Capture the cell that displays the provided text and extract its [X, Y] central coordinate. 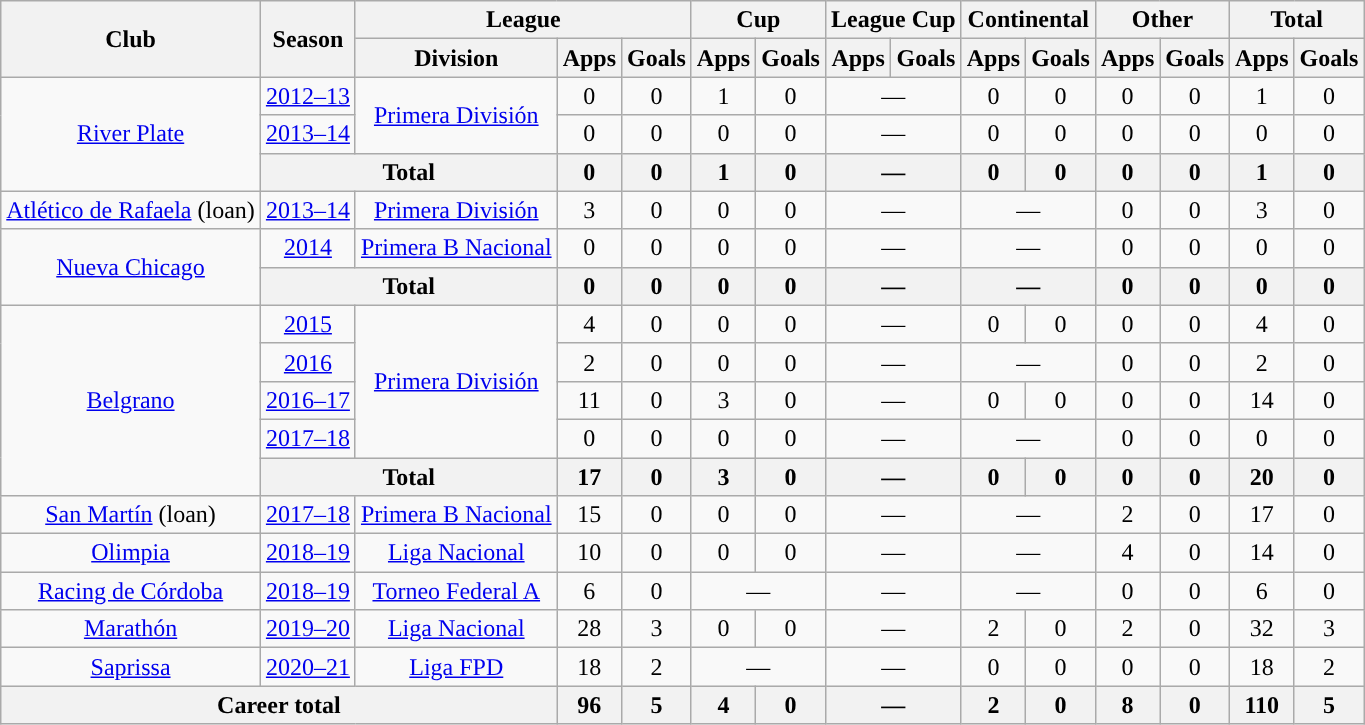
2015 [308, 324]
Nueva Chicago [131, 267]
110 [1262, 705]
2016 [308, 362]
Club [131, 39]
Other [1162, 20]
River Plate [131, 134]
Liga FPD [456, 667]
San Martín (loan) [131, 515]
Racing de Córdoba [131, 591]
10 [589, 553]
2019–20 [308, 629]
2016–17 [308, 400]
Atlético de Rafaela (loan) [131, 210]
32 [1262, 629]
20 [1262, 477]
Cup [758, 20]
2012–13 [308, 96]
Season [308, 39]
28 [589, 629]
15 [589, 515]
Olimpia [131, 553]
Torneo Federal A [456, 591]
League Cup [893, 20]
2014 [308, 248]
League [523, 20]
Division [456, 58]
Continental [1028, 20]
2020–21 [308, 667]
96 [589, 705]
Marathón [131, 629]
Belgrano [131, 400]
Saprissa [131, 667]
Career total [279, 705]
8 [1127, 705]
11 [589, 400]
